Identify which cell holds the provided text, then report its [x, y] central coordinate. 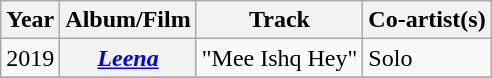
Track [280, 20]
Year [30, 20]
Leena [128, 58]
2019 [30, 58]
Solo [427, 58]
Album/Film [128, 20]
"Mee Ishq Hey" [280, 58]
Co-artist(s) [427, 20]
